Return (x, y) of the center of cell containing provided text 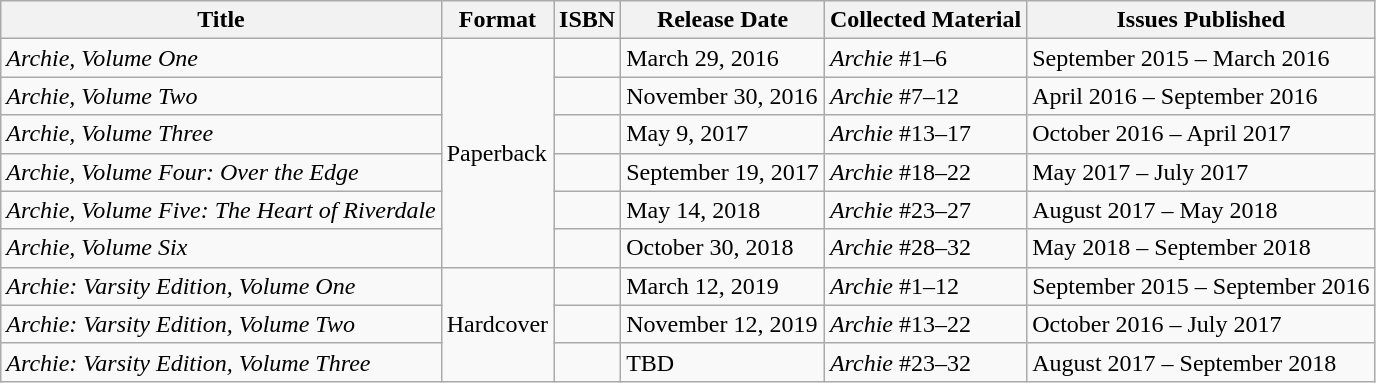
Archie, Volume Three (221, 134)
ISBN (588, 20)
Archie: Varsity Edition, Volume Three (221, 362)
Archie #28–32 (925, 248)
Collected Material (925, 20)
September 2015 – September 2016 (1201, 286)
Paperback (497, 153)
Archie: Varsity Edition, Volume One (221, 286)
September 19, 2017 (723, 172)
Archie #7–12 (925, 96)
October 2016 – April 2017 (1201, 134)
Archie, Volume One (221, 58)
Archie, Volume Six (221, 248)
May 2018 – September 2018 (1201, 248)
March 12, 2019 (723, 286)
Format (497, 20)
May 9, 2017 (723, 134)
Archie #13–22 (925, 324)
October 30, 2018 (723, 248)
Issues Published (1201, 20)
November 30, 2016 (723, 96)
August 2017 – September 2018 (1201, 362)
May 14, 2018 (723, 210)
Title (221, 20)
May 2017 – July 2017 (1201, 172)
Archie #1–6 (925, 58)
Archie: Varsity Edition, Volume Two (221, 324)
Archie, Volume Two (221, 96)
October 2016 – July 2017 (1201, 324)
September 2015 – March 2016 (1201, 58)
Archie, Volume Five: The Heart of Riverdale (221, 210)
Archie #23–27 (925, 210)
November 12, 2019 (723, 324)
Archie #1–12 (925, 286)
Release Date (723, 20)
April 2016 – September 2016 (1201, 96)
August 2017 – May 2018 (1201, 210)
Archie #23–32 (925, 362)
Hardcover (497, 324)
March 29, 2016 (723, 58)
Archie #13–17 (925, 134)
TBD (723, 362)
Archie, Volume Four: Over the Edge (221, 172)
Archie #18–22 (925, 172)
